Pinpoint the cell where the given text exists, returning its (x, y) midpoint coordinate. 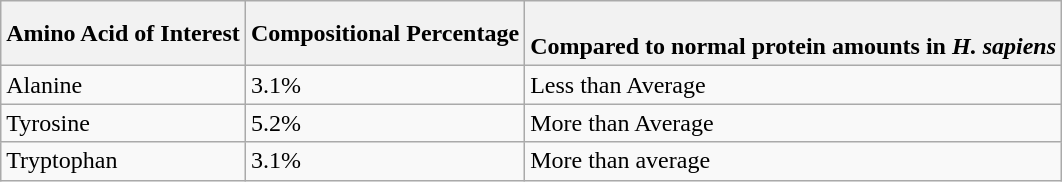
Compositional Percentage (384, 34)
Compared to normal protein amounts in H. sapiens (794, 34)
Amino Acid of Interest (124, 34)
Tryptophan (124, 161)
Alanine (124, 85)
Tyrosine (124, 123)
Less than Average (794, 85)
More than average (794, 161)
More than Average (794, 123)
5.2% (384, 123)
